Find where the given text appears and provide that cell's center as [X, Y] coordinate. 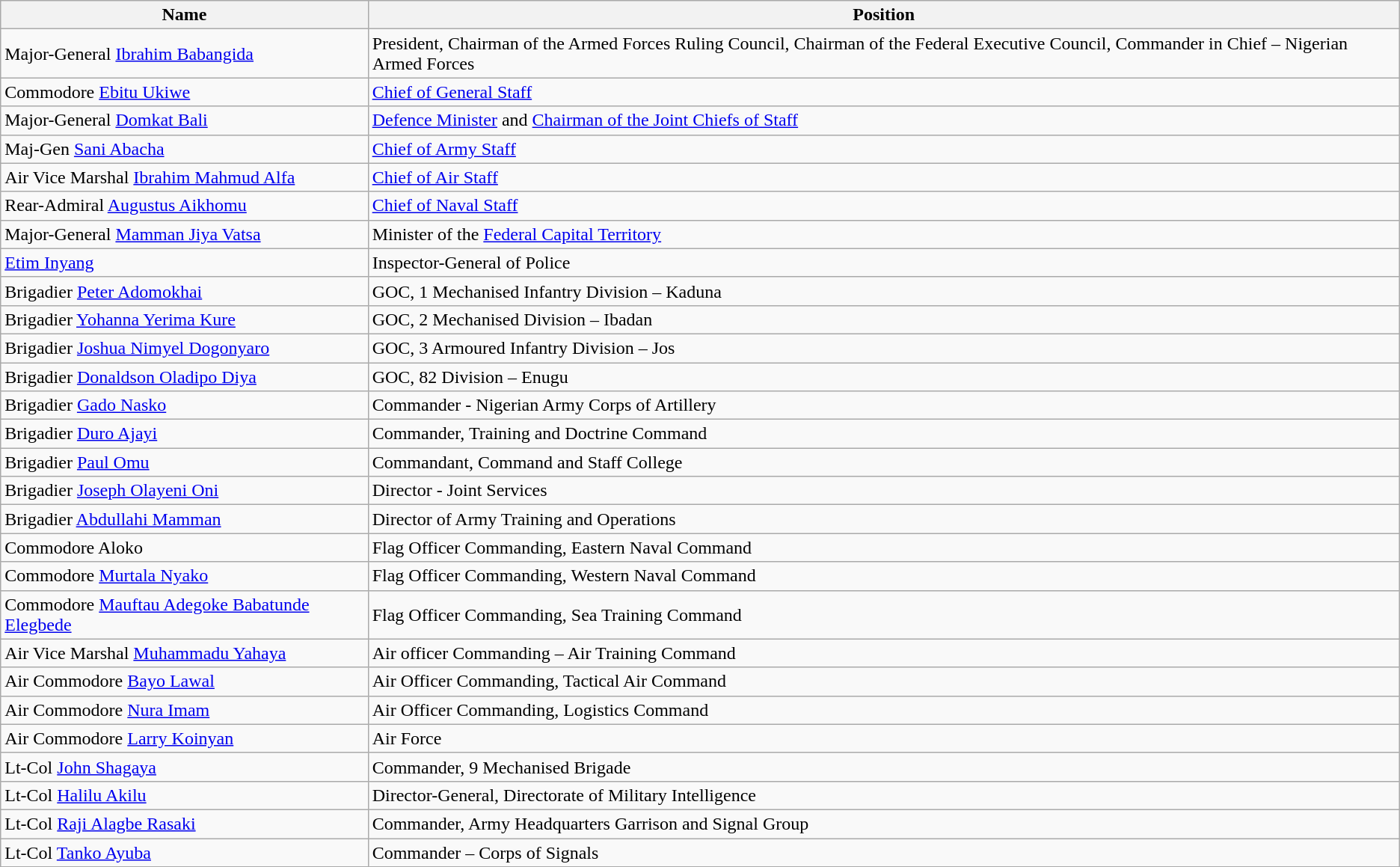
Air Officer Commanding, Tactical Air Command [884, 681]
Director-General, Directorate of Military Intelligence [884, 795]
Commander - Nigerian Army Corps of Artillery [884, 405]
Defence Minister and Chairman of the Joint Chiefs of Staff [884, 120]
Commander – Corps of Signals [884, 852]
Brigadier Gado Nasko [184, 405]
Major-General Mamman Jiya Vatsa [184, 234]
Air Force [884, 738]
Air Vice Marshal Ibrahim Mahmud Alfa [184, 177]
Flag Officer Commanding, Eastern Naval Command [884, 548]
Director of Army Training and Operations [884, 519]
Brigadier Joseph Olayeni Oni [184, 491]
Position [884, 15]
Air Vice Marshal Muhammadu Yahaya [184, 653]
Commodore Mauftau Adegoke Babatunde Elegbede [184, 615]
Air officer Commanding – Air Training Command [884, 653]
Brigadier Joshua Nimyel Dogonyaro [184, 348]
GOC, 82 Division – Enugu [884, 376]
Lt-Col Tanko Ayuba [184, 852]
Commandant, Command and Staff College [884, 462]
Lt-Col Raji Alagbe Rasaki [184, 824]
GOC, 3 Armoured Infantry Division – Jos [884, 348]
Brigadier Donaldson Oladipo Diya [184, 376]
Air Commodore Larry Koinyan [184, 738]
Chief of Army Staff [884, 149]
Commander, Army Headquarters Garrison and Signal Group [884, 824]
Etim Inyang [184, 263]
Maj-Gen Sani Abacha [184, 149]
Major-General Domkat Bali [184, 120]
Commander, Training and Doctrine Command [884, 434]
Brigadier Peter Adomokhai [184, 291]
GOC, 1 Mechanised Infantry Division – Kaduna [884, 291]
Brigadier Abdullahi Mamman [184, 519]
Brigadier Paul Omu [184, 462]
Commodore Ebitu Ukiwe [184, 92]
Chief of Naval Staff [884, 206]
Lt-Col John Shagaya [184, 767]
Flag Officer Commanding, Western Naval Command [884, 576]
Director - Joint Services [884, 491]
Commodore Murtala Nyako [184, 576]
Rear-Admiral Augustus Aikhomu [184, 206]
Air Commodore Bayo Lawal [184, 681]
Inspector-General of Police [884, 263]
Brigadier Duro Ajayi [184, 434]
Brigadier Yohanna Yerima Kure [184, 319]
Lt-Col Halilu Akilu [184, 795]
GOC, 2 Mechanised Division – Ibadan [884, 319]
President, Chairman of the Armed Forces Ruling Council, Chairman of the Federal Executive Council, Commander in Chief – Nigerian Armed Forces [884, 54]
Air Officer Commanding, Logistics Command [884, 710]
Commander, 9 Mechanised Brigade [884, 767]
Commodore Aloko [184, 548]
Minister of the Federal Capital Territory [884, 234]
Air Commodore Nura Imam [184, 710]
Chief of Air Staff [884, 177]
Chief of General Staff [884, 92]
Flag Officer Commanding, Sea Training Command [884, 615]
Name [184, 15]
Major-General Ibrahim Babangida [184, 54]
